Capture the cell that displays the provided text and extract its [X, Y] central coordinate. 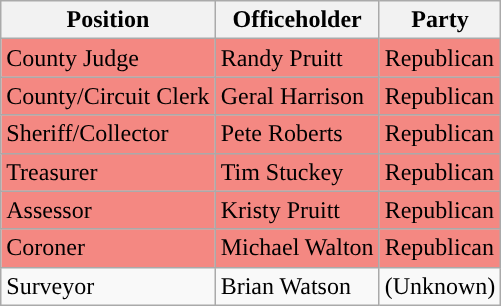
Position [108, 20]
Surveyor [108, 286]
Assessor [108, 210]
Party [440, 20]
County/Circuit Clerk [108, 96]
Tim Stuckey [297, 172]
Treasurer [108, 172]
Officeholder [297, 20]
Geral Harrison [297, 96]
Brian Watson [297, 286]
Kristy Pruitt [297, 210]
Michael Walton [297, 248]
Randy Pruitt [297, 58]
(Unknown) [440, 286]
County Judge [108, 58]
Coroner [108, 248]
Pete Roberts [297, 134]
Sheriff/Collector [108, 134]
